From the cell containing the given text, extract its center point as [X, Y] coordinate. 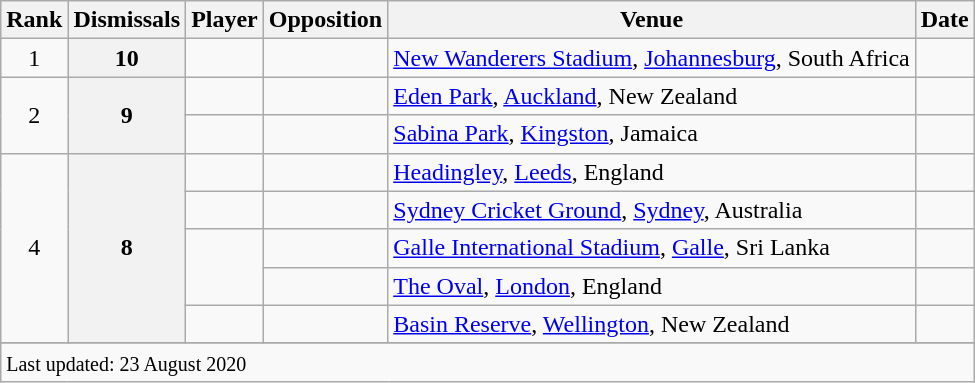
Date [944, 20]
Player [225, 20]
Eden Park, Auckland, New Zealand [652, 96]
New Wanderers Stadium, Johannesburg, South Africa [652, 58]
Sabina Park, Kingston, Jamaica [652, 134]
The Oval, London, England [652, 286]
8 [127, 248]
10 [127, 58]
9 [127, 115]
4 [34, 248]
Headingley, Leeds, England [652, 172]
Venue [652, 20]
Last updated: 23 August 2020 [488, 362]
Opposition [325, 20]
2 [34, 115]
Dismissals [127, 20]
1 [34, 58]
Sydney Cricket Ground, Sydney, Australia [652, 210]
Basin Reserve, Wellington, New Zealand [652, 324]
Rank [34, 20]
Galle International Stadium, Galle, Sri Lanka [652, 248]
